Provide the [X, Y] coordinate of the cell's center where the given text is located.  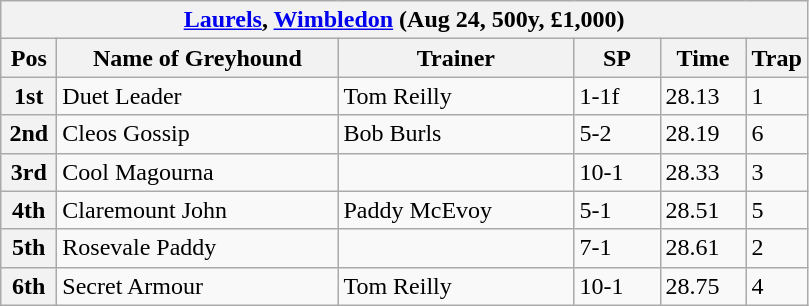
5 [776, 210]
28.61 [703, 248]
7-1 [617, 248]
1 [776, 96]
3 [776, 172]
Bob Burls [456, 134]
4th [29, 210]
2 [776, 248]
1-1f [617, 96]
4 [776, 286]
5-2 [617, 134]
Pos [29, 58]
Rosevale Paddy [198, 248]
Trap [776, 58]
Paddy McEvoy [456, 210]
28.13 [703, 96]
Name of Greyhound [198, 58]
28.51 [703, 210]
6th [29, 286]
Cool Magourna [198, 172]
1st [29, 96]
Laurels, Wimbledon (Aug 24, 500y, £1,000) [404, 20]
5th [29, 248]
3rd [29, 172]
2nd [29, 134]
Trainer [456, 58]
Time [703, 58]
SP [617, 58]
28.33 [703, 172]
Duet Leader [198, 96]
Secret Armour [198, 286]
Cleos Gossip [198, 134]
6 [776, 134]
28.19 [703, 134]
28.75 [703, 286]
5-1 [617, 210]
Claremount John [198, 210]
